Locate the cell with the specified text and output its [X, Y] center coordinate. 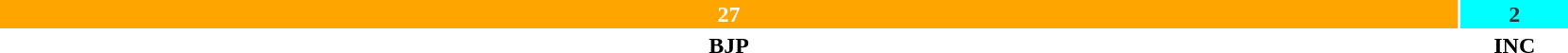
27 [728, 14]
